Capture the cell that displays the provided text and extract its (x, y) central coordinate. 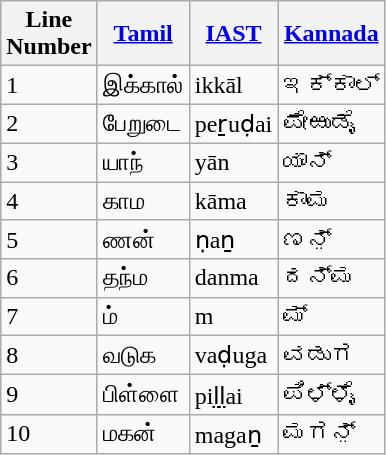
yān (234, 162)
Tamil (143, 34)
ṇaṉ (234, 240)
vaḍuga (234, 355)
ಕಾಮ (332, 201)
பிள்ளை (143, 395)
6 (49, 278)
ணன் (143, 240)
IAST (234, 34)
9 (49, 395)
10 (49, 434)
ದನ್ಮ (332, 278)
வடுக (143, 355)
பேறுடை (143, 124)
ಇಕ್ಕಾಲ್ (332, 85)
3 (49, 162)
pil̤l̤ai (234, 395)
peṟuḍai (234, 124)
இக்கால் (143, 85)
5 (49, 240)
ವಡುಗ (332, 355)
ಮ್ (332, 316)
ಯಾನ್ (332, 162)
LineNumber (49, 34)
தந்ம (143, 278)
காம (143, 201)
ಪಿಳ್ಳೈ (332, 395)
யாந் (143, 162)
8 (49, 355)
Kannada (332, 34)
ಪೇಱುಡೈ (332, 124)
ikkāl (234, 85)
danma (234, 278)
magaṉ (234, 434)
1 (49, 85)
7 (49, 316)
ம் (143, 316)
ಣನ಼್ (332, 240)
2 (49, 124)
மகன் (143, 434)
kāma (234, 201)
m (234, 316)
4 (49, 201)
ಮಗನ಼್ (332, 434)
